Search for the cell housing the specified text and yield its (x, y) center coordinate. 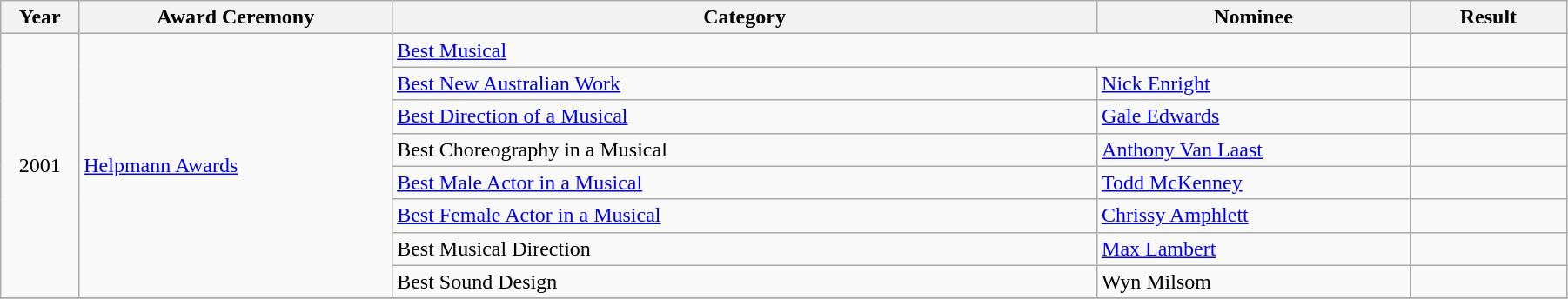
Max Lambert (1254, 249)
Nick Enright (1254, 83)
Best New Australian Work (745, 83)
Result (1488, 17)
Wyn Milsom (1254, 282)
Award Ceremony (236, 17)
Gale Edwards (1254, 116)
Todd McKenney (1254, 183)
Helpmann Awards (236, 166)
Chrissy Amphlett (1254, 216)
2001 (40, 166)
Best Direction of a Musical (745, 116)
Best Male Actor in a Musical (745, 183)
Best Musical (901, 50)
Best Choreography in a Musical (745, 149)
Nominee (1254, 17)
Year (40, 17)
Best Female Actor in a Musical (745, 216)
Anthony Van Laast (1254, 149)
Best Musical Direction (745, 249)
Category (745, 17)
Best Sound Design (745, 282)
